From the cell containing the given text, extract its center point as [X, Y] coordinate. 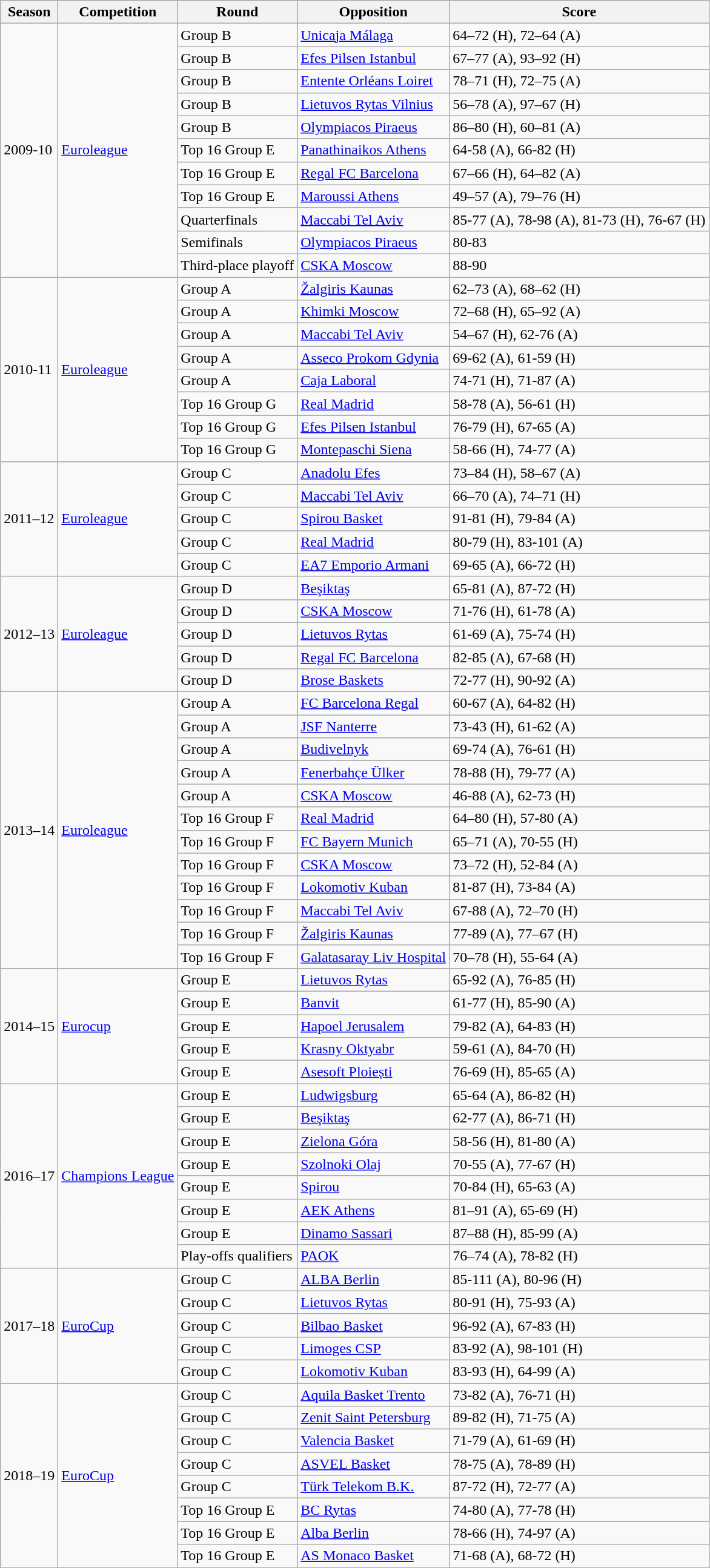
Banvit [373, 1003]
78-75 (A), 78-89 (H) [579, 1464]
Zenit Saint Petersburg [373, 1418]
Quarterfinals [237, 219]
58-78 (A), 56-61 (H) [579, 404]
BC Rytas [373, 1510]
78–71 (H), 72–75 (A) [579, 81]
Anadolu Efes [373, 473]
ASVEL Basket [373, 1464]
2012–13 [29, 634]
65–71 (A), 70-55 (H) [579, 842]
73-43 (H), 61-62 (A) [579, 726]
85-111 (A), 80-96 (H) [579, 1279]
60-67 (A), 64-82 (H) [579, 703]
70–78 (H), 55-64 (A) [579, 957]
Eurocup [118, 1026]
Season [29, 12]
73-82 (A), 76-71 (H) [579, 1394]
Score [579, 12]
Budivelnyk [373, 749]
Khimki Moscow [373, 312]
2018–19 [29, 1475]
Ludwigsburg [373, 1095]
Third-place playoff [237, 265]
2010-11 [29, 369]
67–77 (A), 93–92 (H) [579, 58]
67–66 (H), 64–82 (A) [579, 173]
69-74 (A), 76-61 (H) [579, 749]
Asesoft Ploiești [373, 1072]
Aquila Basket Trento [373, 1394]
Round [237, 12]
71-79 (A), 61-69 (H) [579, 1441]
78-66 (H), 74-97 (A) [579, 1533]
82-85 (A), 67-68 (H) [579, 657]
2011–12 [29, 519]
Zielona Góra [373, 1141]
Unicaja Málaga [373, 35]
54–67 (H), 62-76 (A) [579, 335]
2009-10 [29, 150]
86–80 (H), 60–81 (A) [579, 127]
59-61 (A), 84-70 (H) [579, 1049]
Hapoel Jerusalem [373, 1026]
73–72 (H), 52-84 (A) [579, 865]
Entente Orléans Loiret [373, 81]
Bilbao Basket [373, 1325]
58-66 (H), 74-77 (A) [579, 450]
2017–18 [29, 1325]
96-92 (A), 67-83 (H) [579, 1325]
61-77 (H), 85-90 (A) [579, 1003]
76-69 (H), 85-65 (A) [579, 1072]
AS Monaco Basket [373, 1556]
Brose Baskets [373, 680]
EA7 Emporio Armani [373, 565]
71-76 (H), 61-78 (A) [579, 611]
Limoges CSP [373, 1348]
Competition [118, 12]
80-79 (H), 83-101 (A) [579, 542]
76-79 (H), 67-65 (A) [579, 427]
65-81 (A), 87-72 (H) [579, 588]
85-77 (A), 78-98 (A), 81-73 (H), 76-67 (H) [579, 219]
70-55 (A), 77-67 (H) [579, 1164]
77-89 (A), 77–67 (H) [579, 934]
64-58 (A), 66-82 (H) [579, 150]
81-87 (H), 73-84 (A) [579, 888]
72–68 (H), 65–92 (A) [579, 312]
Montepaschi Siena [373, 450]
PAOK [373, 1256]
Lietuvos Rytas Vilnius [373, 104]
FC Bayern Munich [373, 842]
65-64 (A), 86-82 (H) [579, 1095]
61-69 (A), 75-74 (H) [579, 634]
Semifinals [237, 242]
62-77 (A), 86-71 (H) [579, 1118]
Caja Laboral [373, 381]
69-62 (A), 61-59 (H) [579, 358]
Champions League [118, 1176]
79-82 (A), 64-83 (H) [579, 1026]
88-90 [579, 265]
Türk Telekom B.K. [373, 1487]
70-84 (H), 65-63 (A) [579, 1187]
2014–15 [29, 1026]
46-88 (A), 62-73 (H) [579, 796]
76–74 (A), 78-82 (H) [579, 1256]
64–72 (H), 72–64 (A) [579, 35]
Dinamo Sassari [373, 1233]
89-82 (H), 71-75 (A) [579, 1418]
87–88 (H), 85-99 (A) [579, 1233]
71-68 (A), 68-72 (H) [579, 1556]
Valencia Basket [373, 1441]
2016–17 [29, 1176]
Asseco Prokom Gdynia [373, 358]
ALBA Berlin [373, 1279]
74-71 (H), 71-87 (A) [579, 381]
83-92 (A), 98-101 (H) [579, 1348]
2013–14 [29, 831]
Spirou [373, 1187]
FC Barcelona Regal [373, 703]
Spirou Basket [373, 519]
Alba Berlin [373, 1533]
73–84 (H), 58–67 (A) [579, 473]
80-83 [579, 242]
66–70 (A), 74–71 (H) [579, 496]
Maroussi Athens [373, 196]
91-81 (H), 79-84 (A) [579, 519]
64–80 (H), 57-80 (A) [579, 819]
87-72 (H), 72-77 (A) [579, 1487]
80-91 (H), 75-93 (A) [579, 1302]
74-80 (A), 77-78 (H) [579, 1510]
Szolnoki Olaj [373, 1164]
69-65 (A), 66-72 (H) [579, 565]
81–91 (A), 65-69 (H) [579, 1210]
49–57 (A), 79–76 (H) [579, 196]
Play-offs qualifiers [237, 1256]
Panathinaikos Athens [373, 150]
62–73 (A), 68–62 (H) [579, 289]
83-93 (H), 64-99 (A) [579, 1371]
Galatasaray Liv Hospital [373, 957]
AEK Athens [373, 1210]
Fenerbahçe Ülker [373, 772]
Opposition [373, 12]
JSF Nanterre [373, 726]
78-88 (H), 79-77 (A) [579, 772]
Krasny Oktyabr [373, 1049]
58-56 (H), 81-80 (A) [579, 1141]
56–78 (A), 97–67 (H) [579, 104]
72-77 (H), 90-92 (A) [579, 680]
65-92 (A), 76-85 (H) [579, 980]
67-88 (A), 72–70 (H) [579, 911]
